Provide the [X, Y] coordinate of the cell's center where the given text is located.  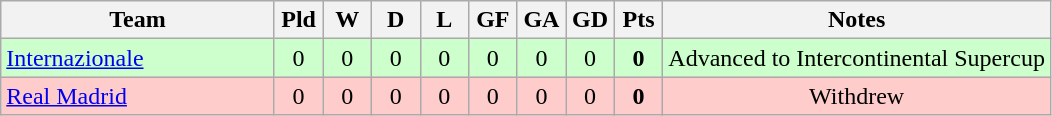
Withdrew [857, 96]
Advanced to Intercontinental Supercup [857, 58]
Internazionale [138, 58]
D [396, 20]
GA [542, 20]
Pld [298, 20]
GD [590, 20]
W [348, 20]
Pts [638, 20]
Team [138, 20]
Real Madrid [138, 96]
L [444, 20]
Notes [857, 20]
GF [494, 20]
